Return the (X, Y) coordinate for the center point of the cell that contains the specified text.  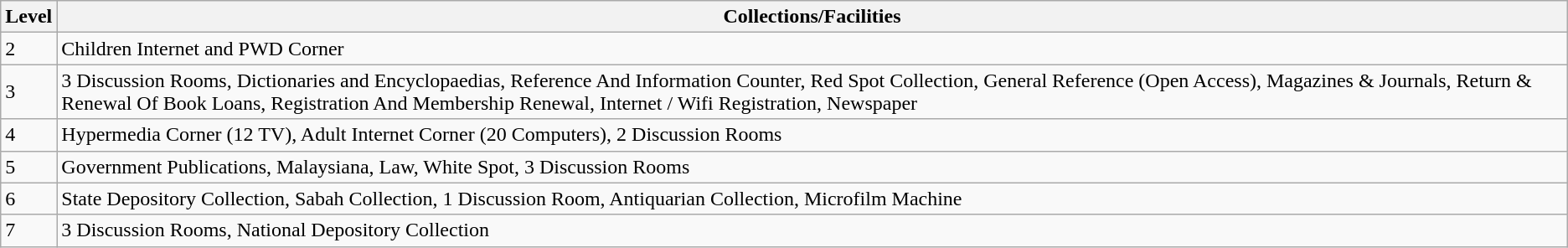
4 (28, 135)
Children Internet and PWD Corner (812, 49)
6 (28, 199)
Hypermedia Corner (12 TV), Adult Internet Corner (20 Computers), 2 Discussion Rooms (812, 135)
3 Discussion Rooms, National Depository Collection (812, 230)
3 (28, 92)
7 (28, 230)
5 (28, 167)
2 (28, 49)
Government Publications, Malaysiana, Law, White Spot, 3 Discussion Rooms (812, 167)
State Depository Collection, Sabah Collection, 1 Discussion Room, Antiquarian Collection, Microfilm Machine (812, 199)
Collections/Facilities (812, 17)
Level (28, 17)
